Extract the [x, y] coordinate from the center of the cell holding the provided text.  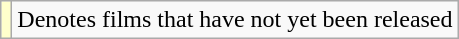
Denotes films that have not yet been released [235, 20]
